Search for the cell housing the specified text and yield its [X, Y] center coordinate. 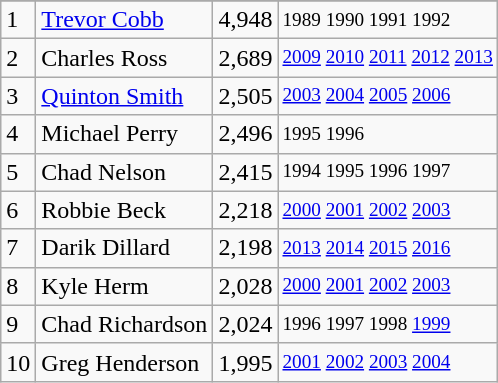
3 [18, 96]
2,689 [246, 58]
Charles Ross [124, 58]
1996 1997 1998 1999 [388, 324]
2001 2002 2003 2004 [388, 362]
2,198 [246, 248]
Darik Dillard [124, 248]
2009 2010 2011 2012 2013 [388, 58]
1995 1996 [388, 134]
1 [18, 20]
5 [18, 172]
Chad Richardson [124, 324]
Kyle Herm [124, 286]
4,948 [246, 20]
Trevor Cobb [124, 20]
2003 2004 2005 2006 [388, 96]
1,995 [246, 362]
Quinton Smith [124, 96]
9 [18, 324]
2,496 [246, 134]
2,415 [246, 172]
Chad Nelson [124, 172]
1994 1995 1996 1997 [388, 172]
2013 2014 2015 2016 [388, 248]
1989 1990 1991 1992 [388, 20]
4 [18, 134]
2,218 [246, 210]
Michael Perry [124, 134]
7 [18, 248]
2,505 [246, 96]
8 [18, 286]
2 [18, 58]
Robbie Beck [124, 210]
10 [18, 362]
6 [18, 210]
Greg Henderson [124, 362]
2,028 [246, 286]
2,024 [246, 324]
